Return (X, Y) of the center of cell containing provided text 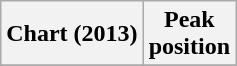
Chart (2013) (72, 34)
Peak position (189, 34)
